Provide the (X, Y) coordinate of the cell's center where the given text is located.  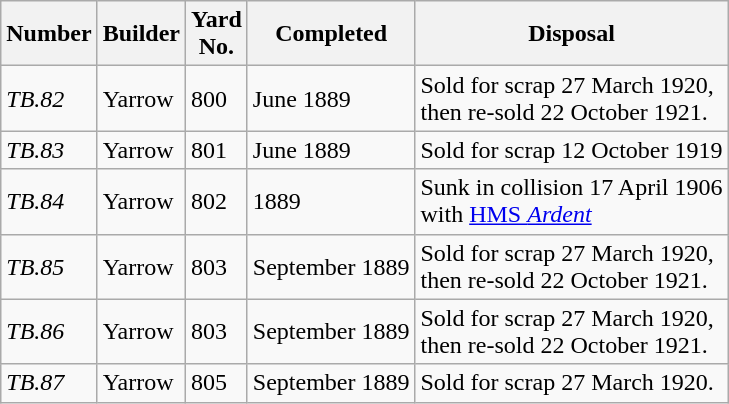
1889 (331, 202)
Completed (331, 34)
Sold for scrap 27 March 1920. (572, 383)
Yard No. (217, 34)
805 (217, 383)
TB.87 (49, 383)
TB.84 (49, 202)
800 (217, 98)
TB.82 (49, 98)
802 (217, 202)
Builder (141, 34)
Number (49, 34)
TB.83 (49, 150)
TB.85 (49, 266)
Sunk in collision 17 April 1906 with HMS Ardent (572, 202)
Sold for scrap 12 October 1919 (572, 150)
Disposal (572, 34)
TB.86 (49, 332)
801 (217, 150)
